Return the (X, Y) coordinate for the center point of the cell that contains the specified text.  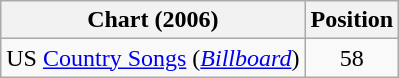
Position (352, 20)
58 (352, 58)
Chart (2006) (153, 20)
US Country Songs (Billboard) (153, 58)
